From the cell containing the given text, extract its center point as (X, Y) coordinate. 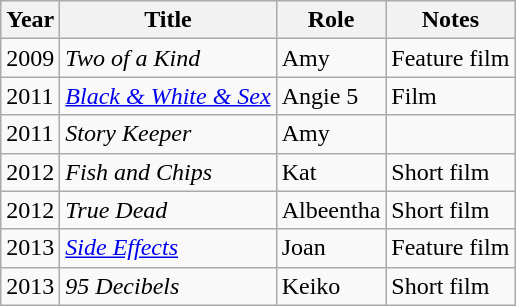
Kat (331, 172)
Fish and Chips (168, 172)
Keiko (331, 286)
Title (168, 20)
Year (30, 20)
95 Decibels (168, 286)
Albeentha (331, 210)
Black & White & Sex (168, 96)
Film (450, 96)
Joan (331, 248)
Story Keeper (168, 134)
Role (331, 20)
Angie 5 (331, 96)
Notes (450, 20)
2009 (30, 58)
Side Effects (168, 248)
True Dead (168, 210)
Two of a Kind (168, 58)
